Output the (X, Y) coordinate of the center of the cell containing the given text.  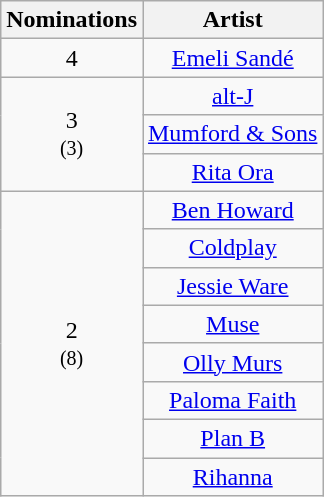
Emeli Sandé (232, 58)
Jessie Ware (232, 286)
Paloma Faith (232, 400)
Artist (232, 20)
2(8) (72, 343)
Nominations (72, 20)
3(3) (72, 134)
Coldplay (232, 248)
alt-J (232, 96)
4 (72, 58)
Plan B (232, 438)
Olly Murs (232, 362)
Rita Ora (232, 172)
Mumford & Sons (232, 134)
Ben Howard (232, 210)
Rihanna (232, 477)
Muse (232, 324)
